Extract the (x, y) coordinate from the center of the cell holding the provided text.  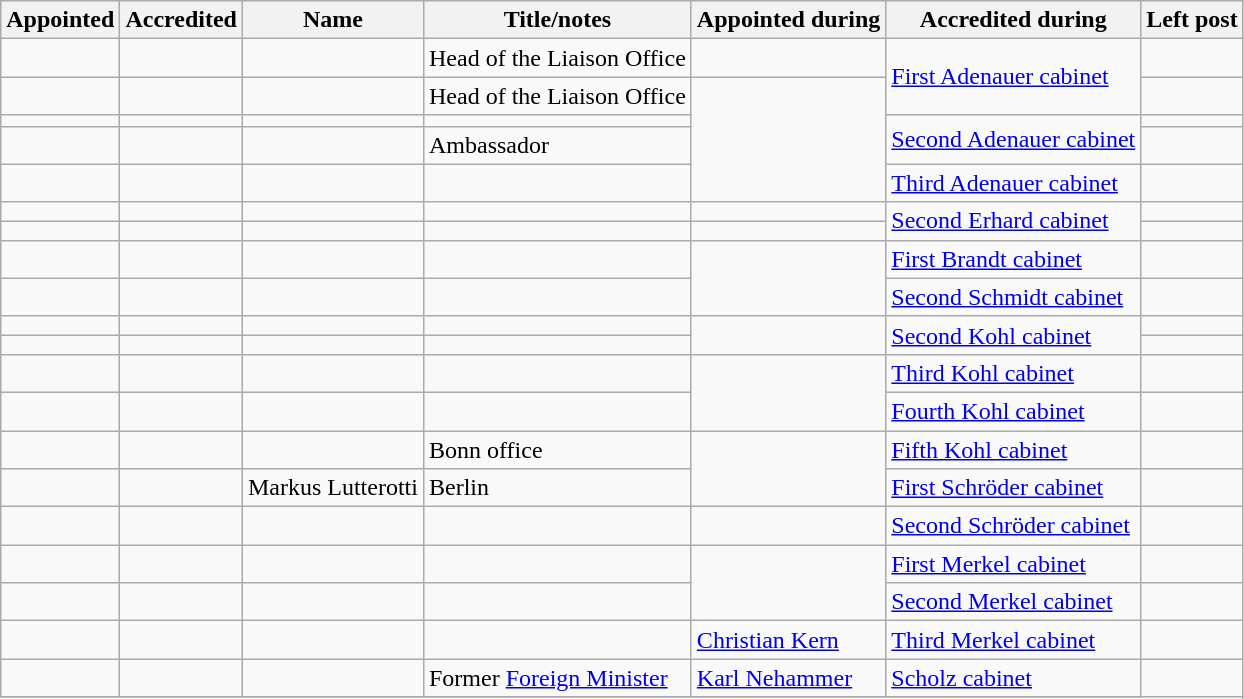
Ambassador (557, 145)
First Brandt cabinet (1014, 259)
First Merkel cabinet (1014, 564)
Third Merkel cabinet (1014, 640)
Berlin (557, 488)
Christian Kern (788, 640)
Accredited (182, 20)
Second Schröder cabinet (1014, 526)
Second Merkel cabinet (1014, 602)
Appointed during (788, 20)
Former Foreign Minister (557, 678)
Markus Lutterotti (332, 488)
First Schröder cabinet (1014, 488)
Second Erhard cabinet (1014, 221)
Bonn office (557, 449)
Name (332, 20)
Title/notes (557, 20)
Second Kohl cabinet (1014, 335)
Third Kohl cabinet (1014, 373)
Accredited during (1014, 20)
Second Adenauer cabinet (1014, 140)
Appointed (60, 20)
Second Schmidt cabinet (1014, 297)
Fifth Kohl cabinet (1014, 449)
First Adenauer cabinet (1014, 77)
Left post (1192, 20)
Karl Nehammer (788, 678)
Scholz cabinet (1014, 678)
Fourth Kohl cabinet (1014, 411)
Third Adenauer cabinet (1014, 183)
